From the cell containing the given text, extract its center point as [X, Y] coordinate. 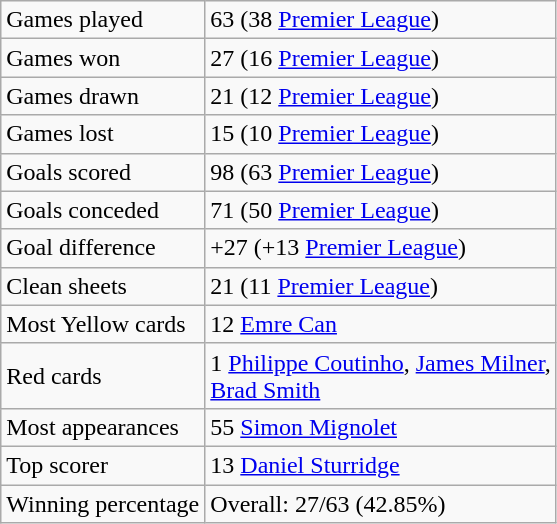
55 Simon Mignolet [380, 427]
27 (16 Premier League) [380, 58]
Top scorer [103, 465]
Goals conceded [103, 210]
Goal difference [103, 248]
12 Emre Can [380, 324]
Most appearances [103, 427]
+27 (+13 Premier League) [380, 248]
13 Daniel Sturridge [380, 465]
15 (10 Premier League) [380, 134]
63 (38 Premier League) [380, 20]
Winning percentage [103, 503]
1 Philippe Coutinho, James Milner, Brad Smith [380, 376]
Games won [103, 58]
Games drawn [103, 96]
Goals scored [103, 172]
Games lost [103, 134]
98 (63 Premier League) [380, 172]
Clean sheets [103, 286]
21 (12 Premier League) [380, 96]
Red cards [103, 376]
Games played [103, 20]
Most Yellow cards [103, 324]
Overall: 27/63 (42.85%) [380, 503]
21 (11 Premier League) [380, 286]
71 (50 Premier League) [380, 210]
